Determine the [x, y] coordinate at the center of the cell enclosing the given text.  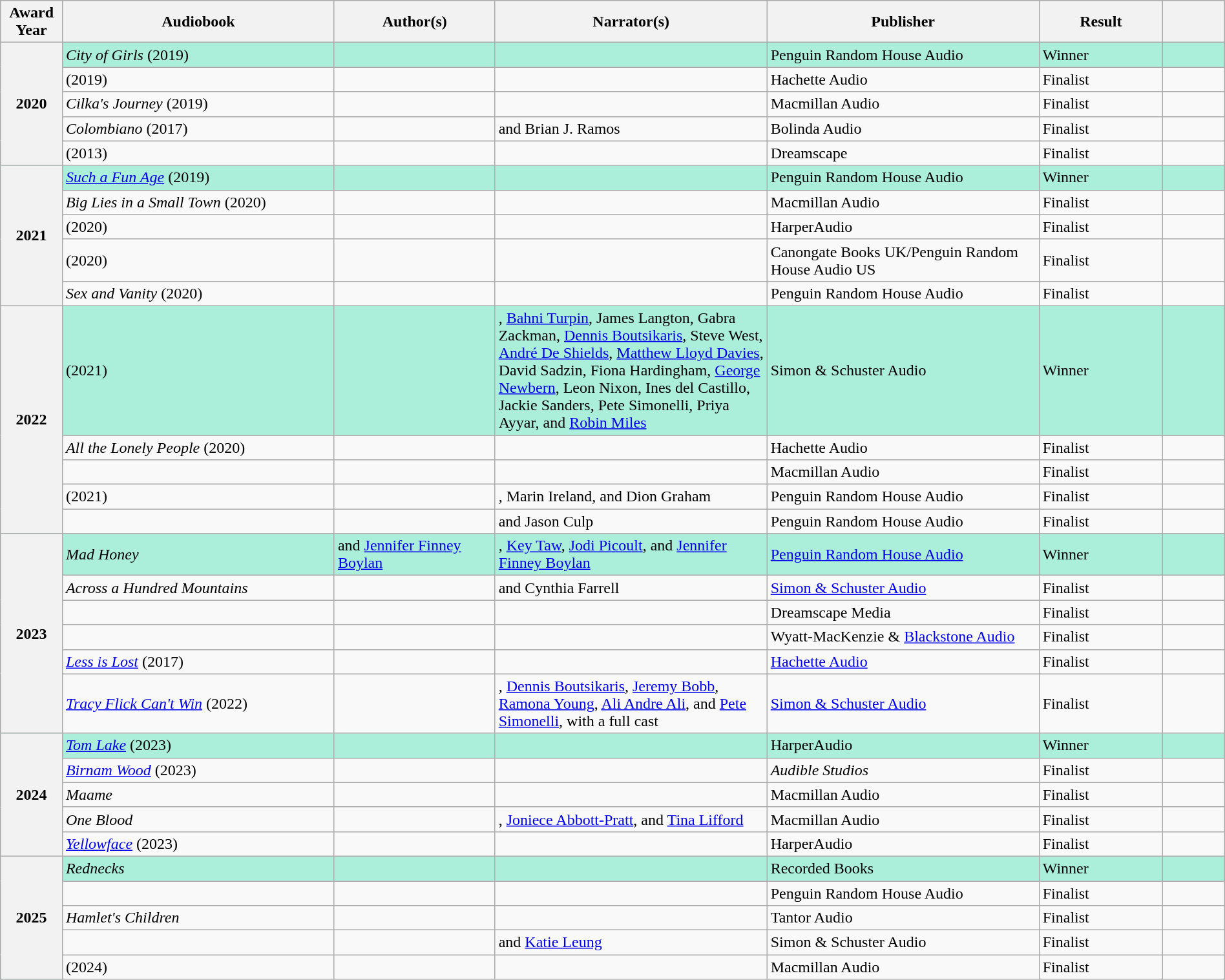
Result [1101, 22]
Colombiano (2017) [198, 129]
2021 [32, 235]
Bolinda Audio [903, 129]
Cilka's Journey (2019) [198, 104]
, Key Taw, Jodi Picoult, and Jennifer Finney Boylan [631, 554]
Tracy Flick Can't Win (2022) [198, 704]
Award Year [32, 22]
Hamlet's Children [198, 918]
(2013) [198, 153]
Recorded Books [903, 868]
(2024) [198, 967]
, Joniece Abbott-Pratt, and Tina Lifford [631, 819]
2022 [32, 419]
Across a Hundred Mountains [198, 588]
Dreamscape Media [903, 612]
One Blood [198, 819]
Birnam Wood (2023) [198, 770]
City of Girls (2019) [198, 55]
, Marin Ireland, and Dion Graham [631, 497]
Canongate Books UK/Penguin Random House Audio US [903, 260]
, Dennis Boutsikaris, Jeremy Bobb, Ramona Young, Ali Andre Ali, and Pete Simonelli, with a full cast [631, 704]
and Jason Culp [631, 521]
Sex and Vanity (2020) [198, 293]
All the Lonely People (2020) [198, 448]
2023 [32, 633]
(2019) [198, 79]
and Jennifer Finney Boylan [415, 554]
Rednecks [198, 868]
and Cynthia Farrell [631, 588]
Narrator(s) [631, 22]
Such a Fun Age (2019) [198, 178]
2024 [32, 795]
Tantor Audio [903, 918]
2020 [32, 104]
Author(s) [415, 22]
Audible Studios [903, 770]
Maame [198, 795]
Audiobook [198, 22]
2025 [32, 917]
Yellowface (2023) [198, 844]
and Brian J. Ramos [631, 129]
Big Lies in a Small Town (2020) [198, 202]
and Katie Leung [631, 943]
Tom Lake (2023) [198, 745]
Mad Honey [198, 554]
Wyatt-MacKenzie & Blackstone Audio [903, 637]
Dreamscape [903, 153]
Publisher [903, 22]
Less is Lost (2017) [198, 662]
